Capture the cell that displays the provided text and extract its [X, Y] central coordinate. 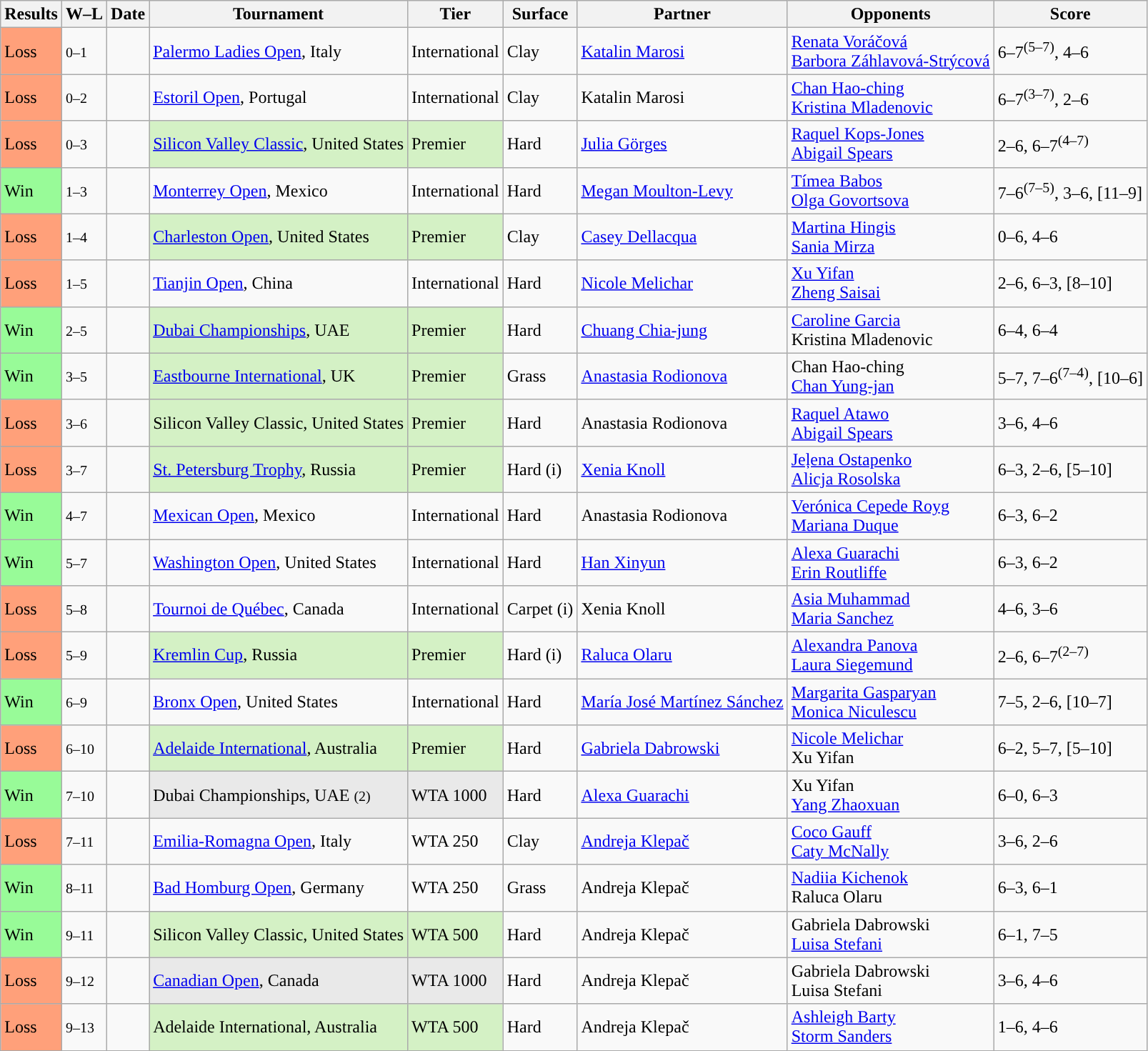
Tournoi de Québec, Canada [279, 609]
9–13 [84, 1027]
Xu Yifan Yang Zhaoxuan [890, 795]
1–6, 4–6 [1070, 1027]
5–9 [84, 656]
Kremlin Cup, Russia [279, 656]
Ashleigh Barty Storm Sanders [890, 1027]
Bronx Open, United States [279, 702]
Dubai Championships, UAE (2) [279, 795]
Martina Hingis Sania Mirza [890, 237]
0–2 [84, 97]
Nadiia Kichenok Raluca Olaru [890, 887]
Tier [456, 14]
6–4, 6–4 [1070, 330]
Coco Gauff Caty McNally [890, 842]
7–6(7–5), 3–6, [11–9] [1070, 190]
3–6, 2–6 [1070, 842]
Washington Open, United States [279, 562]
Margarita Gasparyan Monica Niculescu [890, 702]
6–7(5–7), 4–6 [1070, 51]
1–4 [84, 237]
Carpet (i) [540, 609]
3–7 [84, 469]
1–3 [84, 190]
Alexa Guarachi Erin Routliffe [890, 562]
Chuang Chia-jung [682, 330]
Megan Moulton-Levy [682, 190]
Tournament [279, 14]
6–7(3–7), 2–6 [1070, 97]
Bad Homburg Open, Germany [279, 887]
Opponents [890, 14]
Raquel Kops-Jones Abigail Spears [890, 144]
7–5, 2–6, [10–7] [1070, 702]
Chan Hao-ching Chan Yung-jan [890, 376]
María José Martínez Sánchez [682, 702]
9–11 [84, 935]
1–5 [84, 283]
6–9 [84, 702]
Renata Voráčová Barbora Záhlavová-Strýcová [890, 51]
6–0, 6–3 [1070, 795]
Xu Yifan Zheng Saisai [890, 283]
7–11 [84, 842]
5–7 [84, 562]
8–11 [84, 887]
Surface [540, 14]
Casey Dellacqua [682, 237]
Jeļena Ostapenko Alicja Rosolska [890, 469]
6–10 [84, 749]
2–5 [84, 330]
Score [1070, 14]
Han Xinyun [682, 562]
2–6, 6–7(2–7) [1070, 656]
Monterrey Open, Mexico [279, 190]
4–6, 3–6 [1070, 609]
0–3 [84, 144]
Caroline Garcia Kristina Mladenovic [890, 330]
Tímea Babos Olga Govortsova [890, 190]
2–6, 6–7(4–7) [1070, 144]
Julia Görges [682, 144]
6–1, 7–5 [1070, 935]
6–2, 5–7, [5–10] [1070, 749]
3–5 [84, 376]
Tianjin Open, China [279, 283]
Partner [682, 14]
Eastbourne International, UK [279, 376]
Raquel Atawo Abigail Spears [890, 423]
3–6 [84, 423]
Date [129, 14]
Gabriela Dabrowski [682, 749]
Results [31, 14]
5–8 [84, 609]
7–10 [84, 795]
6–3, 6–1 [1070, 887]
Mexican Open, Mexico [279, 516]
0–6, 4–6 [1070, 237]
0–1 [84, 51]
Alexa Guarachi [682, 795]
Alexandra Panova Laura Siegemund [890, 656]
Asia Muhammad Maria Sanchez [890, 609]
Chan Hao-ching Kristina Mladenovic [890, 97]
W–L [84, 14]
5–7, 7–6(7–4), [10–6] [1070, 376]
9–12 [84, 980]
Estoril Open, Portugal [279, 97]
Emilia-Romagna Open, Italy [279, 842]
Nicole Melichar [682, 283]
Verónica Cepede Royg Mariana Duque [890, 516]
St. Petersburg Trophy, Russia [279, 469]
Raluca Olaru [682, 656]
Nicole Melichar Xu Yifan [890, 749]
Dubai Championships, UAE [279, 330]
Canadian Open, Canada [279, 980]
Charleston Open, United States [279, 237]
2–6, 6–3, [8–10] [1070, 283]
6–3, 2–6, [5–10] [1070, 469]
Palermo Ladies Open, Italy [279, 51]
4–7 [84, 516]
